Locate the cell with the specified text and output its (x, y) center coordinate. 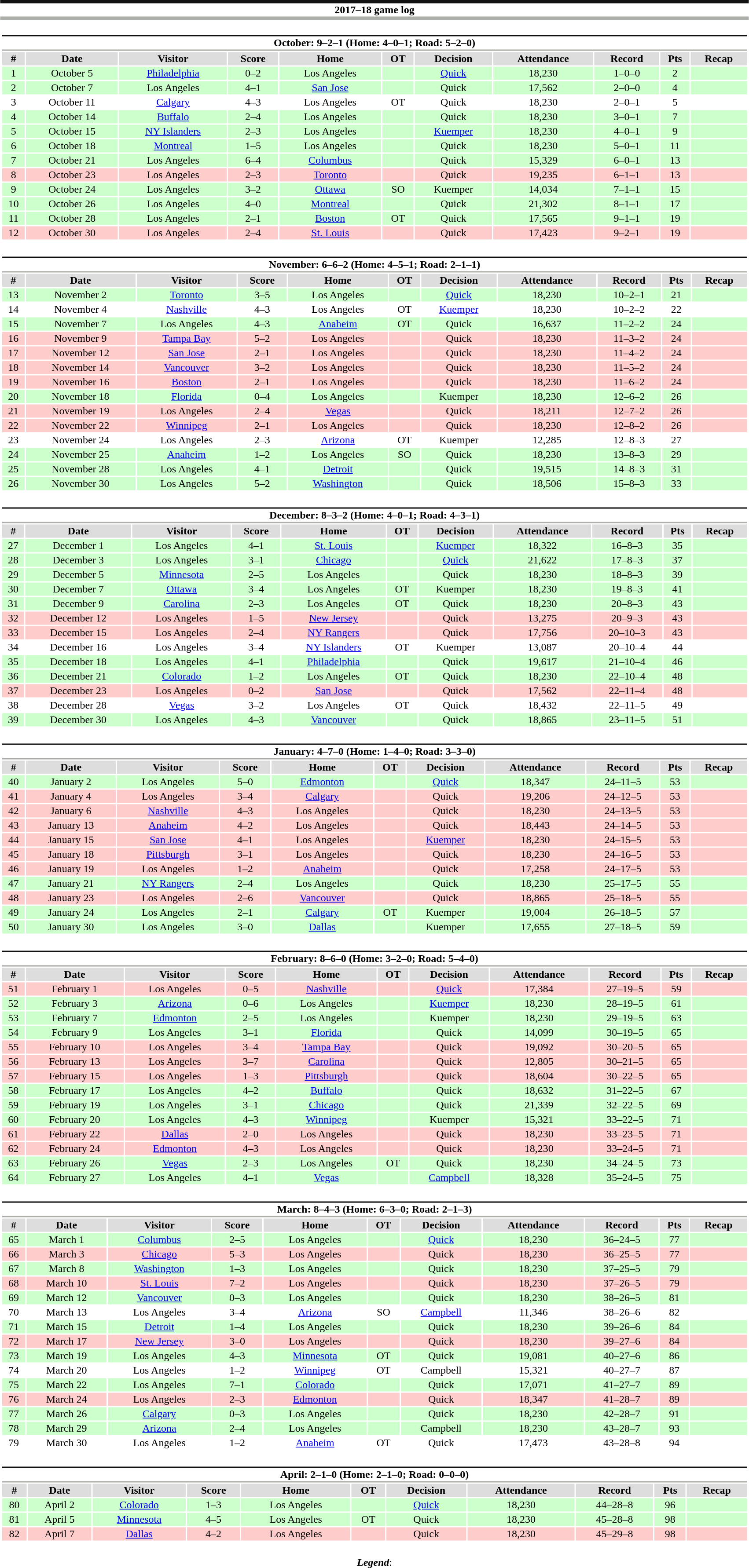
0–5 (251, 989)
January 30 (71, 927)
25 (13, 469)
18–8–3 (627, 575)
87 (674, 1370)
9–1–1 (627, 219)
42–28–7 (622, 1414)
October 18 (72, 146)
December 16 (78, 647)
December 3 (78, 560)
November 22 (80, 425)
February 10 (74, 1047)
January 6 (71, 811)
17,384 (539, 989)
February 24 (74, 1148)
March 22 (67, 1385)
16–8–3 (627, 546)
March 12 (67, 1298)
February 17 (74, 1090)
February 13 (74, 1061)
30–22–5 (625, 1076)
30–19–5 (625, 1032)
41–27–7 (622, 1385)
16,637 (547, 324)
March 24 (67, 1399)
March 8 (67, 1269)
30–21–5 (625, 1061)
29–19–5 (625, 1018)
36–24–5 (622, 1240)
19,081 (533, 1356)
50 (13, 927)
12,805 (539, 1061)
February 22 (74, 1134)
19,004 (536, 913)
21–10–4 (627, 662)
36–25–5 (622, 1254)
12,285 (547, 440)
39–26–6 (622, 1327)
6–4 (253, 161)
38 (13, 705)
17,258 (536, 869)
24–15–5 (623, 840)
March: 8–4–3 (Home: 6–3–0; Road: 2–1–3) (374, 1210)
2–0–1 (627, 102)
March 1 (67, 1240)
3–0–1 (627, 117)
January 23 (71, 898)
4–0 (253, 204)
March 15 (67, 1327)
January 24 (71, 913)
December 5 (78, 575)
March 30 (67, 1443)
24–13–5 (623, 811)
66 (14, 1254)
4–5 (214, 1520)
9–2–1 (627, 233)
December 7 (78, 589)
3–5 (262, 295)
72 (14, 1341)
40 (13, 782)
78 (14, 1428)
64 (13, 1177)
November 2 (80, 295)
44–28–8 (615, 1505)
11–6–2 (629, 382)
November 19 (80, 411)
17,655 (536, 927)
18,443 (536, 826)
18 (13, 367)
21,622 (543, 560)
91 (674, 1414)
November 14 (80, 367)
21,339 (539, 1105)
18,322 (543, 546)
7–1 (237, 1385)
12 (13, 233)
34 (13, 647)
18,328 (539, 1177)
March 19 (67, 1356)
11–3–2 (629, 338)
30 (13, 589)
4–0–1 (627, 132)
February 20 (74, 1119)
22–11–4 (627, 691)
18,632 (539, 1090)
10–2–2 (629, 309)
20–8–3 (627, 604)
33–22–5 (625, 1119)
November 4 (80, 309)
January 18 (71, 855)
November: 6–6–2 (Home: 4–5–1; Road: 2–1–1) (374, 265)
19,617 (543, 662)
19,092 (539, 1047)
8–1–1 (627, 204)
January 21 (71, 884)
5–0–1 (627, 146)
November 16 (80, 382)
November 7 (80, 324)
24–12–5 (623, 797)
December 21 (78, 676)
19,235 (543, 175)
February 15 (74, 1076)
19–8–3 (627, 589)
2–0–0 (627, 88)
31–22–5 (625, 1090)
11–4–2 (629, 353)
December 9 (78, 604)
April 5 (60, 1520)
1–0–0 (627, 73)
14,034 (543, 190)
6–1–1 (627, 175)
October 23 (72, 175)
October: 9–2–1 (Home: 4–0–1; Road: 5–2–0) (374, 43)
12–7–2 (629, 411)
35–24–5 (625, 1177)
February 7 (74, 1018)
11,346 (533, 1312)
20 (13, 396)
February 26 (74, 1163)
January 2 (71, 782)
32–22–5 (625, 1105)
24–17–5 (623, 869)
18,211 (547, 411)
1 (13, 73)
14,099 (539, 1032)
October 21 (72, 161)
February 1 (74, 989)
27–18–5 (623, 927)
42 (13, 811)
3–7 (251, 1061)
70 (14, 1312)
21,302 (543, 204)
November 18 (80, 396)
November 28 (80, 469)
58 (13, 1090)
5–3 (237, 1254)
23–11–5 (627, 720)
March 10 (67, 1283)
November 30 (80, 483)
March 3 (67, 1254)
38–26–6 (622, 1312)
52 (13, 1003)
16 (13, 338)
13,275 (543, 618)
93 (674, 1428)
96 (670, 1505)
34–24–5 (625, 1163)
22–10–4 (627, 676)
12–8–3 (629, 440)
20–10–3 (627, 633)
45 (13, 855)
80 (14, 1505)
April 2 (60, 1505)
10–2–1 (629, 295)
November 25 (80, 454)
60 (13, 1119)
20–9–3 (627, 618)
February 19 (74, 1105)
December 30 (78, 720)
40–27–7 (622, 1370)
December 18 (78, 662)
14–8–3 (629, 469)
30–20–5 (625, 1047)
5–0 (245, 782)
December 1 (78, 546)
76 (14, 1399)
68 (14, 1283)
0–6 (251, 1003)
7–1–1 (627, 190)
6–0–1 (627, 161)
32 (13, 618)
25–17–5 (623, 884)
23 (13, 440)
45–29–8 (615, 1534)
October 11 (72, 102)
March 29 (67, 1428)
March 13 (67, 1312)
15–8–3 (629, 483)
18,604 (539, 1076)
17,565 (543, 219)
October 15 (72, 132)
22–11–5 (627, 705)
17,423 (543, 233)
25–18–5 (623, 898)
28 (13, 560)
December 12 (78, 618)
54 (13, 1032)
0–4 (262, 396)
2–0 (251, 1134)
13–8–3 (629, 454)
17,473 (533, 1443)
74 (14, 1370)
43–28–7 (622, 1428)
36 (13, 676)
October 24 (72, 190)
October 26 (72, 204)
43–28–8 (622, 1443)
41–28–7 (622, 1399)
37–26–5 (622, 1283)
January: 4–7–0 (Home: 1–4–0; Road: 3–3–0) (374, 751)
13,087 (543, 647)
14 (13, 309)
39–27–6 (622, 1341)
November 24 (80, 440)
1–4 (237, 1327)
18,432 (543, 705)
24–14–5 (623, 826)
38–26–5 (622, 1298)
18,506 (547, 483)
12–8–2 (629, 425)
October 7 (72, 88)
94 (674, 1443)
6 (13, 146)
March 17 (67, 1341)
December 28 (78, 705)
December: 8–3–2 (Home: 4–0–1; Road: 4–3–1) (374, 515)
11–2–2 (629, 324)
January 4 (71, 797)
10 (13, 204)
February 3 (74, 1003)
8 (13, 175)
April: 2–1–0 (Home: 2–1–0; Road: 0–0–0) (374, 1474)
October 28 (72, 219)
24–16–5 (623, 855)
January 13 (71, 826)
56 (13, 1061)
24–11–5 (623, 782)
April 7 (60, 1534)
February 27 (74, 1177)
17,756 (543, 633)
January 15 (71, 840)
37–25–5 (622, 1269)
33–23–5 (625, 1134)
15,329 (543, 161)
December 15 (78, 633)
2017–18 game log (374, 10)
19,206 (536, 797)
October 5 (72, 73)
47 (13, 884)
62 (13, 1148)
March 20 (67, 1370)
2–6 (245, 898)
October 14 (72, 117)
33–24–5 (625, 1148)
17–8–3 (627, 560)
20–10–4 (627, 647)
12–6–2 (629, 396)
November 9 (80, 338)
27–19–5 (625, 989)
February 9 (74, 1032)
November 12 (80, 353)
86 (674, 1356)
January 19 (71, 869)
March 26 (67, 1414)
3 (13, 102)
11–5–2 (629, 367)
October 30 (72, 233)
40–27–6 (622, 1356)
45–28–8 (615, 1520)
February: 8–6–0 (Home: 3–2–0; Road: 5–4–0) (374, 959)
December 23 (78, 691)
28–19–5 (625, 1003)
19,515 (547, 469)
17,071 (533, 1385)
7–2 (237, 1283)
26–18–5 (623, 913)
